Output the (x, y) coordinate of the center of the cell containing the given text.  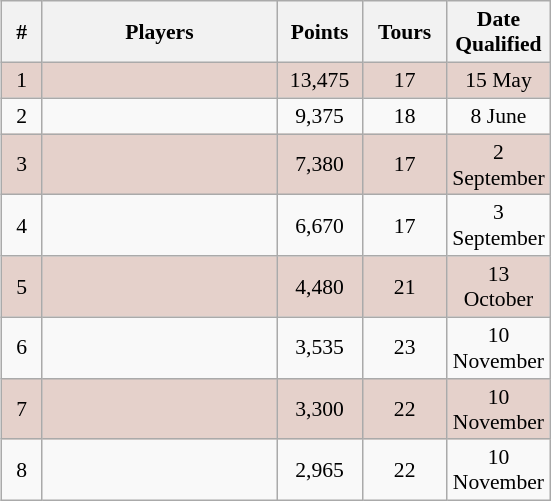
4,480 (320, 286)
Points (320, 32)
13 October (498, 286)
3,535 (320, 348)
2 September (498, 164)
2 (22, 116)
18 (404, 116)
Date Qualified (498, 32)
7 (22, 408)
8 June (498, 116)
15 May (498, 80)
Players (160, 32)
1 (22, 80)
21 (404, 286)
5 (22, 286)
6 (22, 348)
13,475 (320, 80)
7,380 (320, 164)
3,300 (320, 408)
8 (22, 470)
9,375 (320, 116)
6,670 (320, 226)
2,965 (320, 470)
3 September (498, 226)
Tours (404, 32)
# (22, 32)
3 (22, 164)
23 (404, 348)
4 (22, 226)
